Locate the cell with the specified text and output its [X, Y] center coordinate. 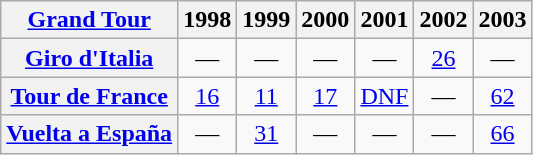
16 [208, 96]
62 [502, 96]
Grand Tour [90, 20]
26 [444, 58]
Tour de France [90, 96]
66 [502, 134]
1998 [208, 20]
2000 [326, 20]
2002 [444, 20]
2003 [502, 20]
31 [266, 134]
2001 [384, 20]
Vuelta a España [90, 134]
1999 [266, 20]
Giro d'Italia [90, 58]
11 [266, 96]
17 [326, 96]
DNF [384, 96]
